Output the [X, Y] coordinate of the center of the cell containing the given text.  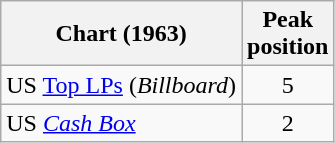
US Top LPs (Billboard) [122, 85]
US Cash Box [122, 123]
Peakposition [288, 34]
5 [288, 85]
2 [288, 123]
Chart (1963) [122, 34]
